Provide the [x, y] coordinate of the cell's center where the given text is located.  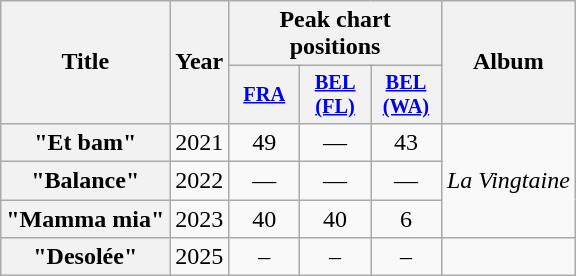
Title [86, 62]
"Mamma mia" [86, 219]
"Desolée" [86, 257]
2021 [200, 142]
43 [406, 142]
Album [508, 62]
2025 [200, 257]
La Vingtaine [508, 180]
6 [406, 219]
FRA [264, 95]
"Balance" [86, 181]
"Et bam" [86, 142]
2022 [200, 181]
BEL(WA) [406, 95]
49 [264, 142]
2023 [200, 219]
Peak chart positions [336, 34]
BEL(FL) [336, 95]
Year [200, 62]
